Identify which cell holds the provided text, then report its [x, y] central coordinate. 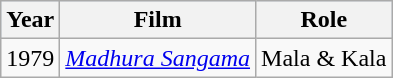
Film [158, 20]
Year [30, 20]
Role [324, 20]
Madhura Sangama [158, 58]
Mala & Kala [324, 58]
1979 [30, 58]
